Provide the (x, y) coordinate of the cell's center where the given text is located.  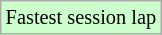
Fastest session lap (81, 17)
